Detect which cell encompasses the target text, then output its [X, Y] center coordinate. 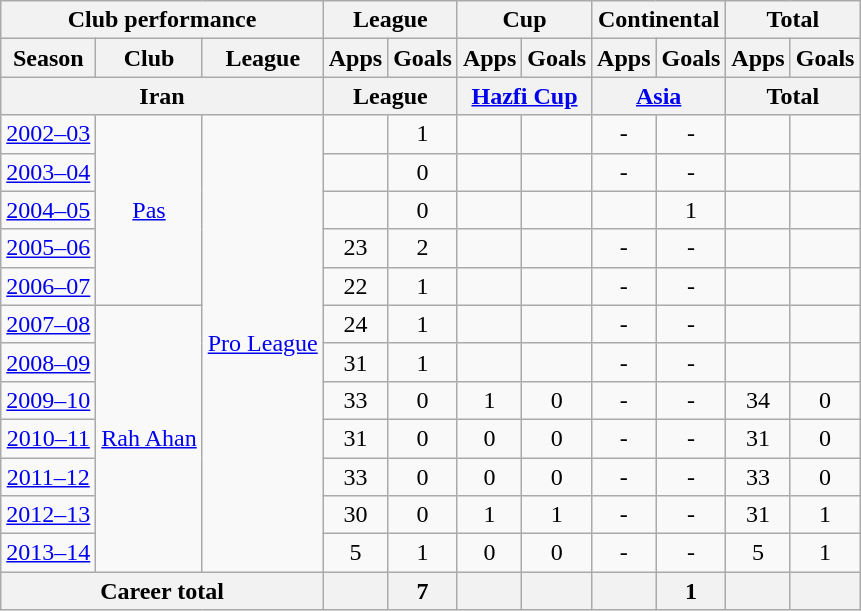
2006–07 [48, 286]
Iran [162, 96]
Career total [162, 591]
Pas [149, 210]
2010–11 [48, 438]
7 [423, 591]
Club [149, 58]
Continental [659, 20]
24 [355, 324]
22 [355, 286]
Rah Ahan [149, 438]
2 [423, 248]
23 [355, 248]
2013–14 [48, 553]
Season [48, 58]
Asia [659, 96]
34 [758, 400]
2009–10 [48, 400]
2003–04 [48, 172]
2011–12 [48, 477]
2002–03 [48, 134]
Cup [524, 20]
2004–05 [48, 210]
2007–08 [48, 324]
2012–13 [48, 515]
Pro League [262, 344]
2008–09 [48, 362]
Club performance [162, 20]
Hazfi Cup [524, 96]
2005–06 [48, 248]
30 [355, 515]
